Return the (x, y) coordinate for the center point of the cell that contains the specified text.  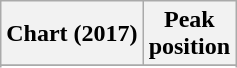
Peakposition (189, 34)
Chart (2017) (72, 34)
